Search for the cell housing the specified text and yield its (x, y) center coordinate. 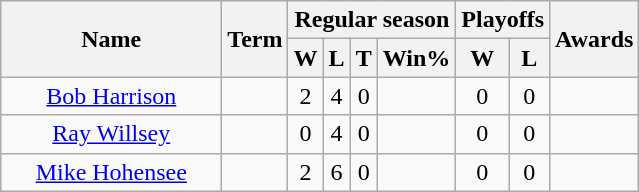
Mike Hohensee (112, 172)
Name (112, 39)
Awards (594, 39)
Regular season (372, 20)
Term (255, 39)
T (364, 58)
Win% (416, 58)
Playoffs (503, 20)
6 (336, 172)
Ray Willsey (112, 134)
Bob Harrison (112, 96)
